Return the (x, y) coordinate for the center point of the cell that contains the specified text.  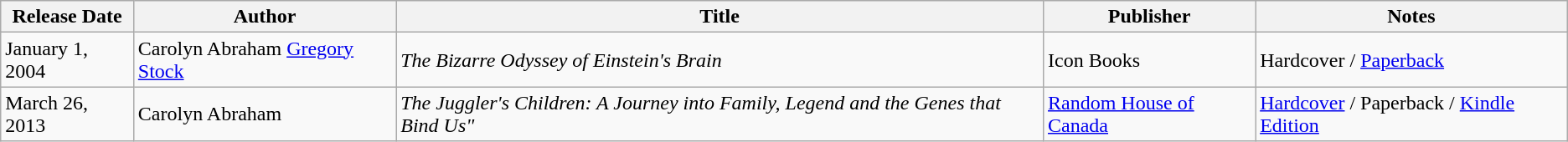
Icon Books (1149, 60)
Hardcover / Paperback (1412, 60)
Notes (1412, 17)
Random House of Canada (1149, 114)
March 26, 2013 (67, 114)
The Bizarre Odyssey of Einstein's Brain (720, 60)
Publisher (1149, 17)
Author (265, 17)
Carolyn Abraham (265, 114)
The Juggler's Children: A Journey into Family, Legend and the Genes that Bind Us" (720, 114)
Carolyn Abraham Gregory Stock (265, 60)
Title (720, 17)
January 1, 2004 (67, 60)
Hardcover / Paperback / Kindle Edition (1412, 114)
Release Date (67, 17)
